Locate the cell with the specified text and output its (x, y) center coordinate. 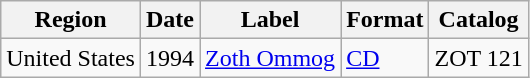
Region (71, 20)
Catalog (478, 20)
Date (170, 20)
United States (71, 58)
Zoth Ommog (270, 58)
ZOT 121 (478, 58)
Format (385, 20)
Label (270, 20)
CD (385, 58)
1994 (170, 58)
